Detect which cell encompasses the target text, then output its (X, Y) center coordinate. 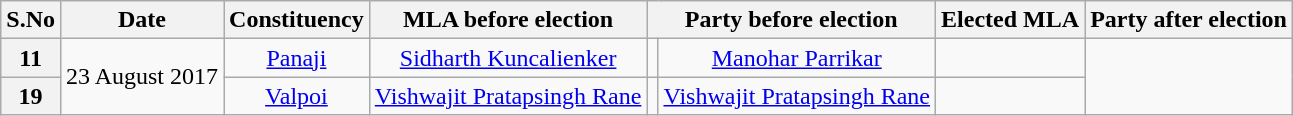
Manohar Parrikar (797, 58)
Panaji (297, 58)
Party before election (792, 20)
S.No (31, 20)
Date (142, 20)
Valpoi (297, 96)
19 (31, 96)
23 August 2017 (142, 77)
MLA before election (508, 20)
Party after election (1189, 20)
Sidharth Kuncalienker (508, 58)
Constituency (297, 20)
11 (31, 58)
Elected MLA (1010, 20)
